Provide the [X, Y] coordinate of the cell's center where the given text is located.  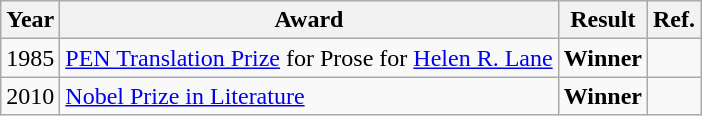
Ref. [674, 20]
Year [30, 20]
Award [309, 20]
Result [602, 20]
1985 [30, 58]
2010 [30, 96]
PEN Translation Prize for Prose for Helen R. Lane [309, 58]
Nobel Prize in Literature [309, 96]
